Return [X, Y] of the center of cell containing provided text 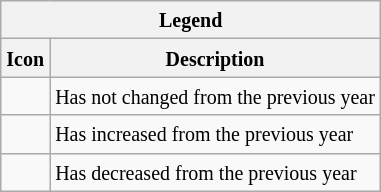
Icon [26, 58]
Has increased from the previous year [216, 134]
Legend [191, 20]
Description [216, 58]
Has not changed from the previous year [216, 96]
Has decreased from the previous year [216, 172]
